Scan for the cell matching the given text and deliver its (x, y) coordinate at center. 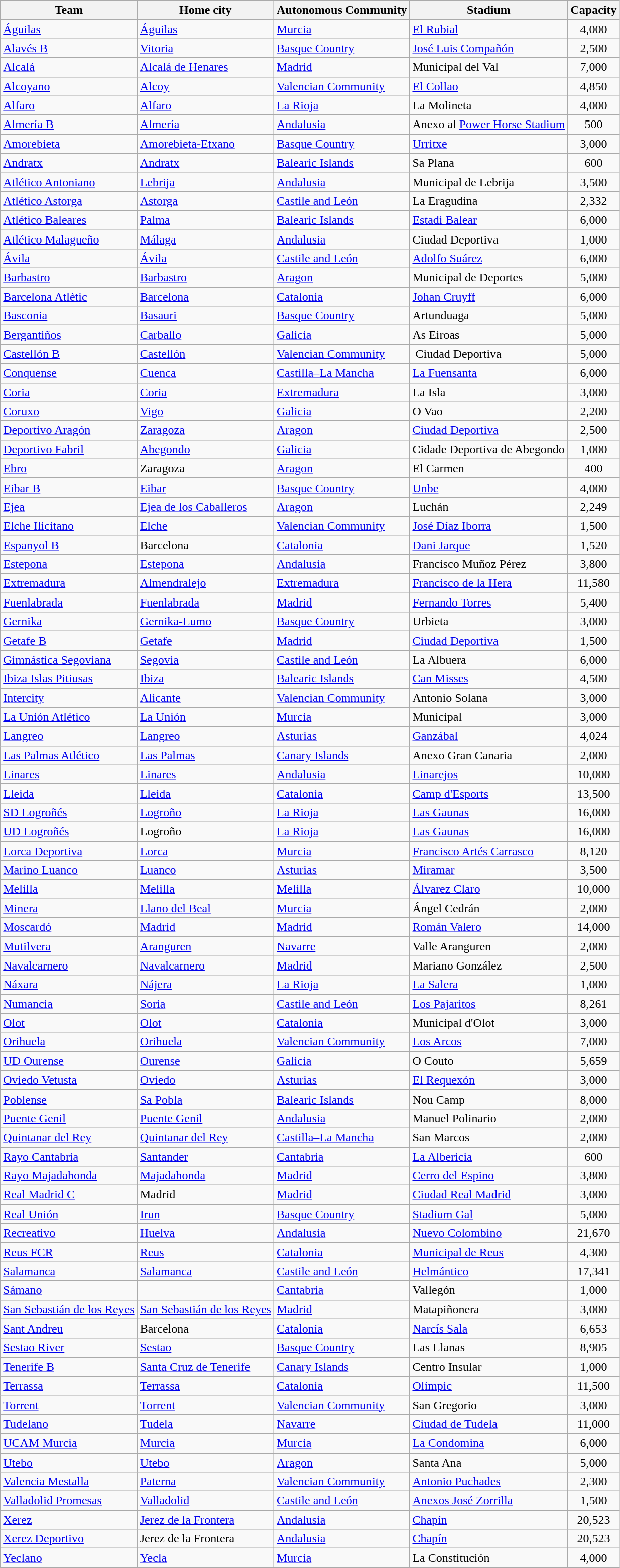
Ejea de los Caballeros (205, 507)
Alicante (205, 698)
Segovia (205, 660)
Moscardó (69, 927)
Ejea (69, 507)
8,000 (593, 1099)
Ourense (205, 1061)
Vitoria (205, 48)
Atlético Malagueño (69, 239)
4,300 (593, 1252)
Las Palmas Atlético (69, 755)
500 (593, 125)
4,850 (593, 86)
La Salera (489, 985)
La Fuensanta (489, 373)
Basconia (69, 316)
Santa Cruz de Tenerife (205, 1367)
2,332 (593, 201)
Alcalá (69, 67)
O Vao (489, 411)
Málaga (205, 239)
Nuevo Colombino (489, 1233)
UCAM Murcia (69, 1443)
5,659 (593, 1061)
La Constitución (489, 1558)
Cuenca (205, 373)
Sestao River (69, 1348)
Matapiñonera (489, 1309)
Autonomous Community (341, 10)
Anexo Gran Canaria (489, 755)
Getafe B (69, 641)
11,500 (593, 1386)
400 (593, 468)
Francisco Artés Carrasco (489, 851)
Unbe (489, 488)
La Unión Atlético (69, 717)
Sa Pobla (205, 1099)
Mutilvera (69, 946)
Santa Ana (489, 1463)
Basauri (205, 316)
Almendralejo (205, 583)
Getafe (205, 641)
Atlético Baleares (69, 220)
Vigo (205, 411)
Elche (205, 526)
Román Valero (489, 927)
Valladolid Promesas (69, 1501)
Paterna (205, 1482)
Numancia (69, 1004)
Lebrija (205, 182)
2,300 (593, 1482)
La Albericia (489, 1156)
Alcoy (205, 86)
José Luis Compañón (489, 48)
La Condomina (489, 1443)
La Albuera (489, 660)
San Marcos (489, 1137)
Ibiza (205, 679)
Antonio Solana (489, 698)
La Isla (489, 392)
Conquense (69, 373)
Camp d'Esports (489, 793)
San Gregorio (489, 1405)
Intercity (69, 698)
Can Misses (489, 679)
Estadi Balear (489, 220)
Ciudad Real Madrid (489, 1195)
Los Pajaritos (489, 1004)
Amorebieta (69, 144)
Manuel Polinario (489, 1118)
Johan Cruyff (489, 297)
Fernando Torres (489, 602)
Llano del Beal (205, 908)
Carballo (205, 335)
Minera (69, 908)
El Requexón (489, 1080)
Ángel Cedrán (489, 908)
José Díaz Iborra (489, 526)
Municipal del Val (489, 67)
Majadahonda (205, 1176)
Capacity (593, 10)
Soria (205, 1004)
Francisco Muñoz Pérez (489, 564)
UD Logroñés (69, 831)
Tudelano (69, 1424)
Xerez Deportivo (69, 1539)
Gernika (69, 622)
17,341 (593, 1271)
Atlético Astorga (69, 201)
Anexo al Power Horse Stadium (489, 125)
El Rubial (489, 29)
11,580 (593, 583)
Irun (205, 1214)
Oviedo Vetusta (69, 1080)
El Carmen (489, 468)
Gernika-Lumo (205, 622)
Rayo Cantabria (69, 1156)
Narcís Sala (489, 1329)
La Eragudina (489, 201)
6,653 (593, 1329)
Luanco (205, 870)
2,249 (593, 507)
Real Madrid C (69, 1195)
Valladolid (205, 1501)
21,670 (593, 1233)
Oviedo (205, 1080)
Luchán (489, 507)
SD Logroñés (69, 812)
Valle Aranguren (489, 946)
Ebro (69, 468)
Almería B (69, 125)
Gimnástica Segoviana (69, 660)
5,400 (593, 602)
Tudela (205, 1424)
Deportivo Aragón (69, 430)
14,000 (593, 927)
4,500 (593, 679)
2,200 (593, 411)
Ganzábal (489, 736)
Alcoyano (69, 86)
Miramar (489, 870)
Team (69, 10)
Lorca (205, 851)
Anexos José Zorrilla (489, 1501)
Coruxo (69, 411)
Stadium Gal (489, 1214)
Urbieta (489, 622)
Lorca Deportiva (69, 851)
O Couto (489, 1061)
Alcalá de Henares (205, 67)
Recreativo (69, 1233)
Barcelona Atlètic (69, 297)
Cidade Deportiva de Abegondo (489, 449)
Náxara (69, 985)
Municipal (489, 717)
El Collao (489, 86)
Eibar B (69, 488)
Eibar (205, 488)
Huelva (205, 1233)
Castellón B (69, 354)
Mariano González (489, 966)
Sant Andreu (69, 1329)
Helmántico (489, 1271)
Astorga (205, 201)
Nájera (205, 985)
Real Unión (69, 1214)
Reus (205, 1252)
Espanyol B (69, 545)
8,261 (593, 1004)
Marino Luanco (69, 870)
Municipal de Lebrija (489, 182)
Sa Plana (489, 163)
Vallegón (489, 1290)
8,120 (593, 851)
Yeclano (69, 1558)
13,500 (593, 793)
Municipal d'Olot (489, 1023)
Linarejos (489, 774)
Municipal de Deportes (489, 278)
Palma (205, 220)
Santander (205, 1156)
Antonio Puchades (489, 1482)
1,520 (593, 545)
8,905 (593, 1348)
Valencia Mestalla (69, 1482)
Municipal de Reus (489, 1252)
4,024 (593, 736)
Amorebieta-Etxano (205, 144)
Sestao (205, 1348)
Álvarez Claro (489, 889)
Yecla (205, 1558)
Olímpic (489, 1386)
Las Llanas (489, 1348)
Cerro del Espino (489, 1176)
Castellón (205, 354)
As Eiroas (489, 335)
Almería (205, 125)
Reus FCR (69, 1252)
Francisco de la Hera (489, 583)
Adolfo Suárez (489, 259)
Home city (205, 10)
Atlético Antoniano (69, 182)
Dani Jarque (489, 545)
Tenerife B (69, 1367)
UD Ourense (69, 1061)
Aranguren (205, 946)
Urritxe (489, 144)
Ibiza Islas Pitiusas (69, 679)
Centro Insular (489, 1367)
Sámano (69, 1290)
Xerez (69, 1520)
Poblense (69, 1099)
Las Palmas (205, 755)
Rayo Majadahonda (69, 1176)
Deportivo Fabril (69, 449)
Bergantiños (69, 335)
La Molineta (489, 105)
Los Arcos (489, 1042)
La Unión (205, 717)
Abegondo (205, 449)
Ciudad de Tudela (489, 1424)
11,000 (593, 1424)
Artunduaga (489, 316)
Stadium (489, 10)
Alavés B (69, 48)
Nou Camp (489, 1099)
Elche Ilicitano (69, 526)
